Scan for the cell matching the given text and deliver its [x, y] coordinate at center. 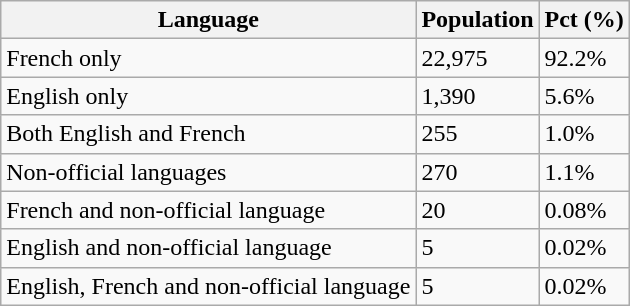
5.6% [584, 96]
French and non-official language [208, 210]
English, French and non-official language [208, 286]
Language [208, 20]
0.08% [584, 210]
270 [478, 172]
Population [478, 20]
1.0% [584, 134]
255 [478, 134]
92.2% [584, 58]
French only [208, 58]
20 [478, 210]
English and non-official language [208, 248]
English only [208, 96]
Both English and French [208, 134]
Non-official languages [208, 172]
Pct (%) [584, 20]
1.1% [584, 172]
1,390 [478, 96]
22,975 [478, 58]
